Search for the cell housing the specified text and yield its (X, Y) center coordinate. 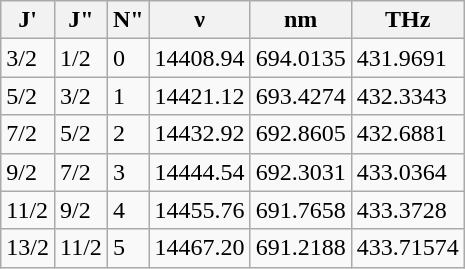
1/2 (80, 58)
694.0135 (300, 58)
691.7658 (300, 210)
692.8605 (300, 134)
13/2 (28, 248)
1 (128, 96)
5 (128, 248)
4 (128, 210)
0 (128, 58)
ν (200, 20)
14421.12 (200, 96)
432.6881 (408, 134)
692.3031 (300, 172)
433.71574 (408, 248)
2 (128, 134)
THz (408, 20)
14432.92 (200, 134)
3 (128, 172)
432.3343 (408, 96)
N" (128, 20)
433.3728 (408, 210)
J" (80, 20)
691.2188 (300, 248)
J' (28, 20)
nm (300, 20)
14444.54 (200, 172)
14467.20 (200, 248)
433.0364 (408, 172)
693.4274 (300, 96)
431.9691 (408, 58)
14408.94 (200, 58)
14455.76 (200, 210)
